Capture the cell that displays the provided text and extract its [x, y] central coordinate. 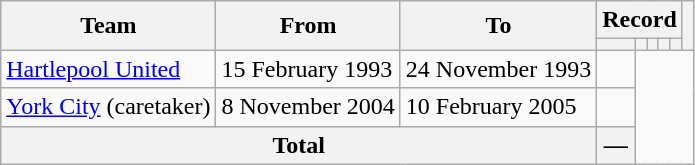
Hartlepool United [108, 69]
To [498, 26]
Team [108, 26]
24 November 1993 [498, 69]
Record [640, 20]
8 November 2004 [308, 107]
— [616, 145]
15 February 1993 [308, 69]
Total [299, 145]
From [308, 26]
10 February 2005 [498, 107]
York City (caretaker) [108, 107]
